Search for the cell housing the specified text and yield its [x, y] center coordinate. 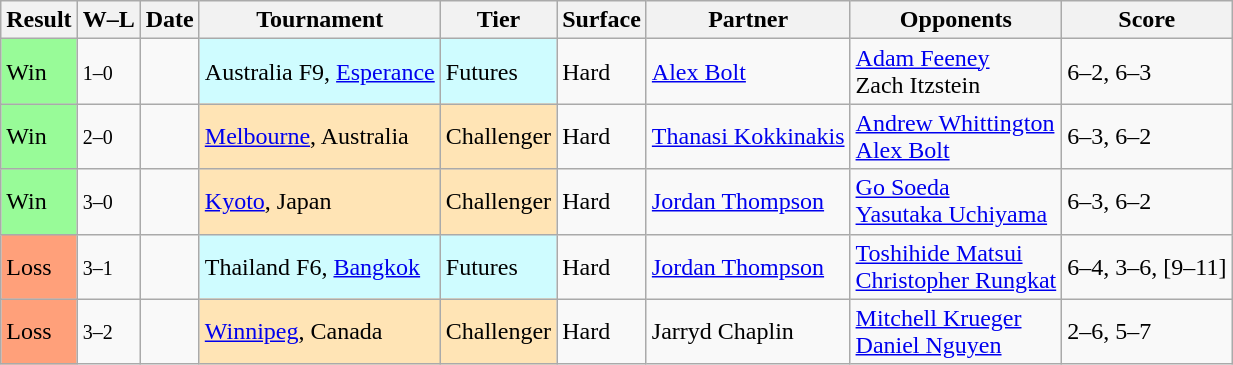
Melbourne, Australia [320, 136]
3–0 [108, 202]
2–0 [108, 136]
Thailand F6, Bangkok [320, 266]
Surface [602, 20]
Kyoto, Japan [320, 202]
Tier [498, 20]
Jarryd Chaplin [748, 332]
Mitchell Krueger Daniel Nguyen [956, 332]
Partner [748, 20]
Andrew Whittington Alex Bolt [956, 136]
Score [1147, 20]
Alex Bolt [748, 72]
3–1 [108, 266]
Toshihide Matsui Christopher Rungkat [956, 266]
Australia F9, Esperance [320, 72]
Result [39, 20]
Winnipeg, Canada [320, 332]
Go Soeda Yasutaka Uchiyama [956, 202]
Opponents [956, 20]
Date [170, 20]
1–0 [108, 72]
Thanasi Kokkinakis [748, 136]
Adam Feeney Zach Itzstein [956, 72]
2–6, 5–7 [1147, 332]
6–2, 6–3 [1147, 72]
Tournament [320, 20]
6–4, 3–6, [9–11] [1147, 266]
3–2 [108, 332]
W–L [108, 20]
